Identify which cell holds the provided text, then report its [x, y] central coordinate. 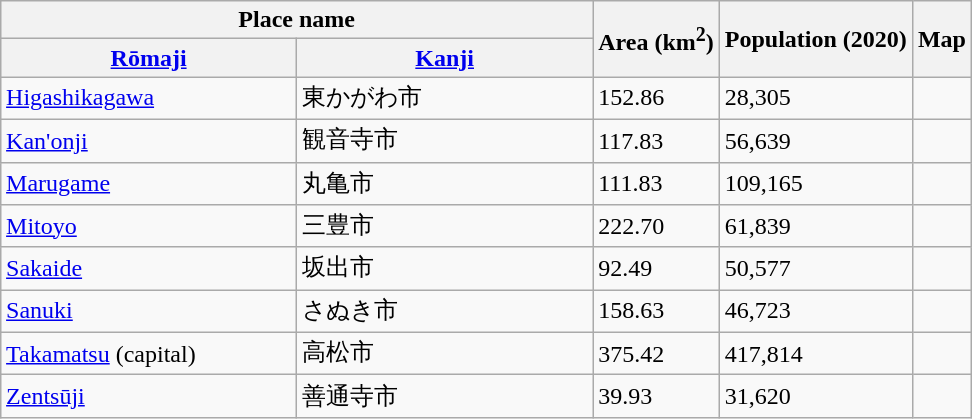
Kan'onji [149, 140]
50,577 [816, 268]
31,620 [816, 396]
高松市 [445, 354]
152.86 [656, 98]
39.93 [656, 396]
375.42 [656, 354]
46,723 [816, 312]
28,305 [816, 98]
Place name [297, 20]
観音寺市 [445, 140]
丸亀市 [445, 184]
Rōmaji [149, 58]
Zentsūji [149, 396]
坂出市 [445, 268]
158.63 [656, 312]
111.83 [656, 184]
Sanuki [149, 312]
109,165 [816, 184]
Area (km2) [656, 39]
Population (2020) [816, 39]
222.70 [656, 226]
417,814 [816, 354]
Map [942, 39]
Takamatsu (capital) [149, 354]
61,839 [816, 226]
Mitoyo [149, 226]
Kanji [445, 58]
三豊市 [445, 226]
善通寺市 [445, 396]
Higashikagawa [149, 98]
東かがわ市 [445, 98]
117.83 [656, 140]
Sakaide [149, 268]
Marugame [149, 184]
56,639 [816, 140]
さぬき市 [445, 312]
92.49 [656, 268]
